For the text-containing cell, return its midpoint in [x, y] coordinate format. 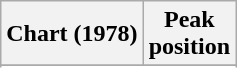
Peakposition [189, 34]
Chart (1978) [72, 34]
